Return the [X, Y] coordinate for the center point of the cell that contains the specified text.  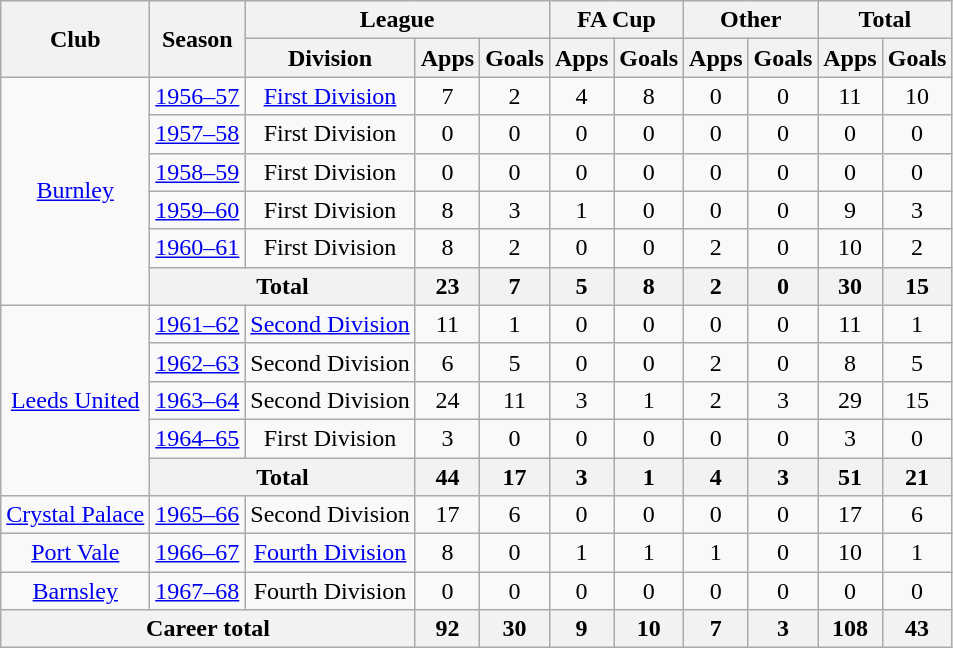
1963–64 [198, 400]
1961–62 [198, 324]
Port Vale [76, 553]
43 [917, 629]
24 [447, 400]
29 [850, 400]
1960–61 [198, 248]
1962–63 [198, 362]
FA Cup [616, 20]
Career total [208, 629]
Burnley [76, 191]
Other [751, 20]
Barnsley [76, 591]
51 [850, 477]
92 [447, 629]
Season [198, 39]
1965–66 [198, 515]
1966–67 [198, 553]
1958–59 [198, 172]
21 [917, 477]
1964–65 [198, 438]
44 [447, 477]
Club [76, 39]
League [398, 20]
Leeds United [76, 400]
Crystal Palace [76, 515]
1967–68 [198, 591]
23 [447, 286]
108 [850, 629]
Division [330, 58]
1956–57 [198, 96]
1959–60 [198, 210]
1957–58 [198, 134]
